Detect which cell encompasses the target text, then output its [x, y] center coordinate. 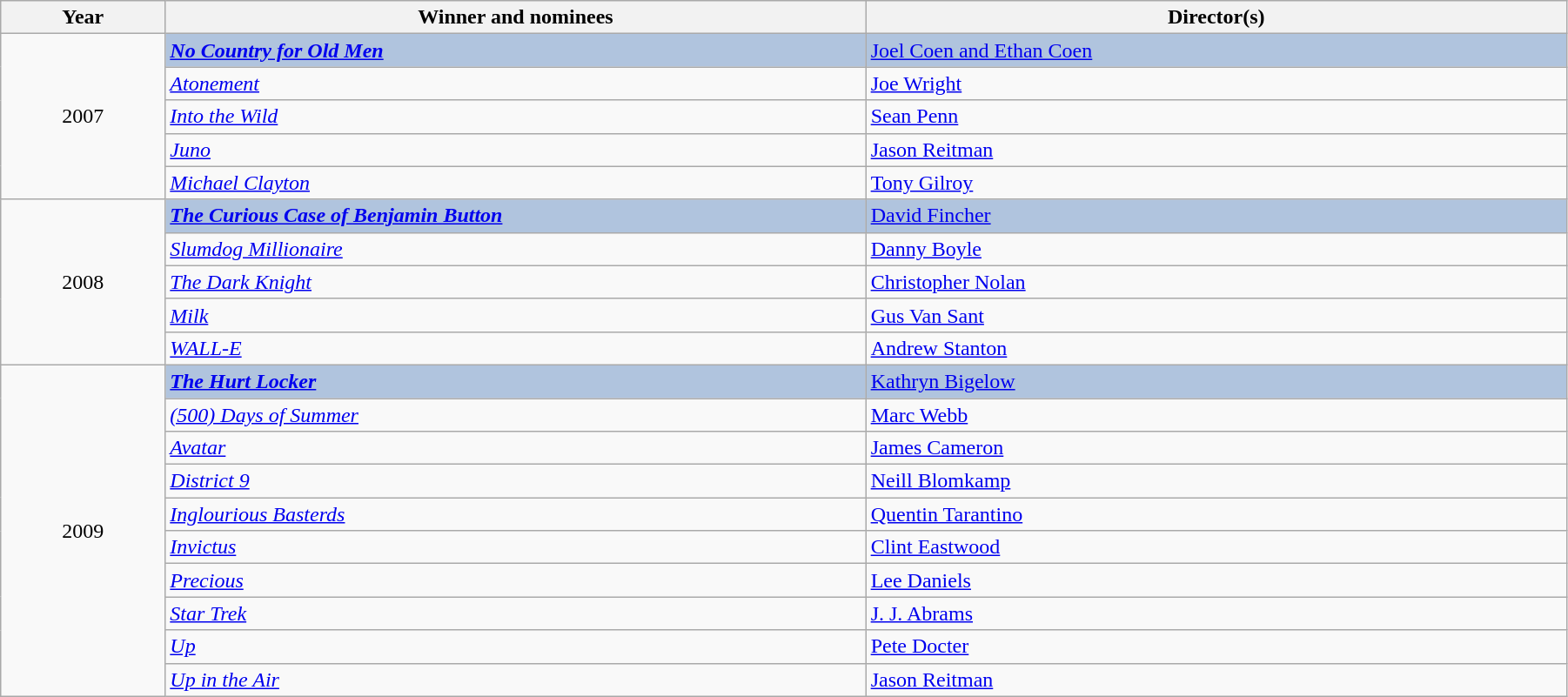
Milk [515, 315]
Winner and nominees [515, 17]
The Curious Case of Benjamin Button [515, 216]
Quentin Tarantino [1216, 514]
Joel Coen and Ethan Coen [1216, 50]
J. J. Abrams [1216, 613]
David Fincher [1216, 216]
Up [515, 647]
Invictus [515, 547]
No Country for Old Men [515, 50]
Up in the Air [515, 680]
Gus Van Sant [1216, 315]
Clint Eastwood [1216, 547]
(500) Days of Summer [515, 415]
2008 [84, 282]
WALL-E [515, 348]
Sean Penn [1216, 117]
Michael Clayton [515, 183]
Star Trek [515, 613]
Danny Boyle [1216, 249]
2009 [84, 531]
James Cameron [1216, 448]
Andrew Stanton [1216, 348]
Slumdog Millionaire [515, 249]
Inglourious Basterds [515, 514]
Pete Docter [1216, 647]
2007 [84, 117]
District 9 [515, 481]
Avatar [515, 448]
Year [84, 17]
The Hurt Locker [515, 381]
Lee Daniels [1216, 580]
Director(s) [1216, 17]
Joe Wright [1216, 84]
Precious [515, 580]
Juno [515, 150]
Christopher Nolan [1216, 282]
Atonement [515, 84]
Neill Blomkamp [1216, 481]
Tony Gilroy [1216, 183]
Marc Webb [1216, 415]
The Dark Knight [515, 282]
Into the Wild [515, 117]
Kathryn Bigelow [1216, 381]
